Detect which cell encompasses the target text, then output its (X, Y) center coordinate. 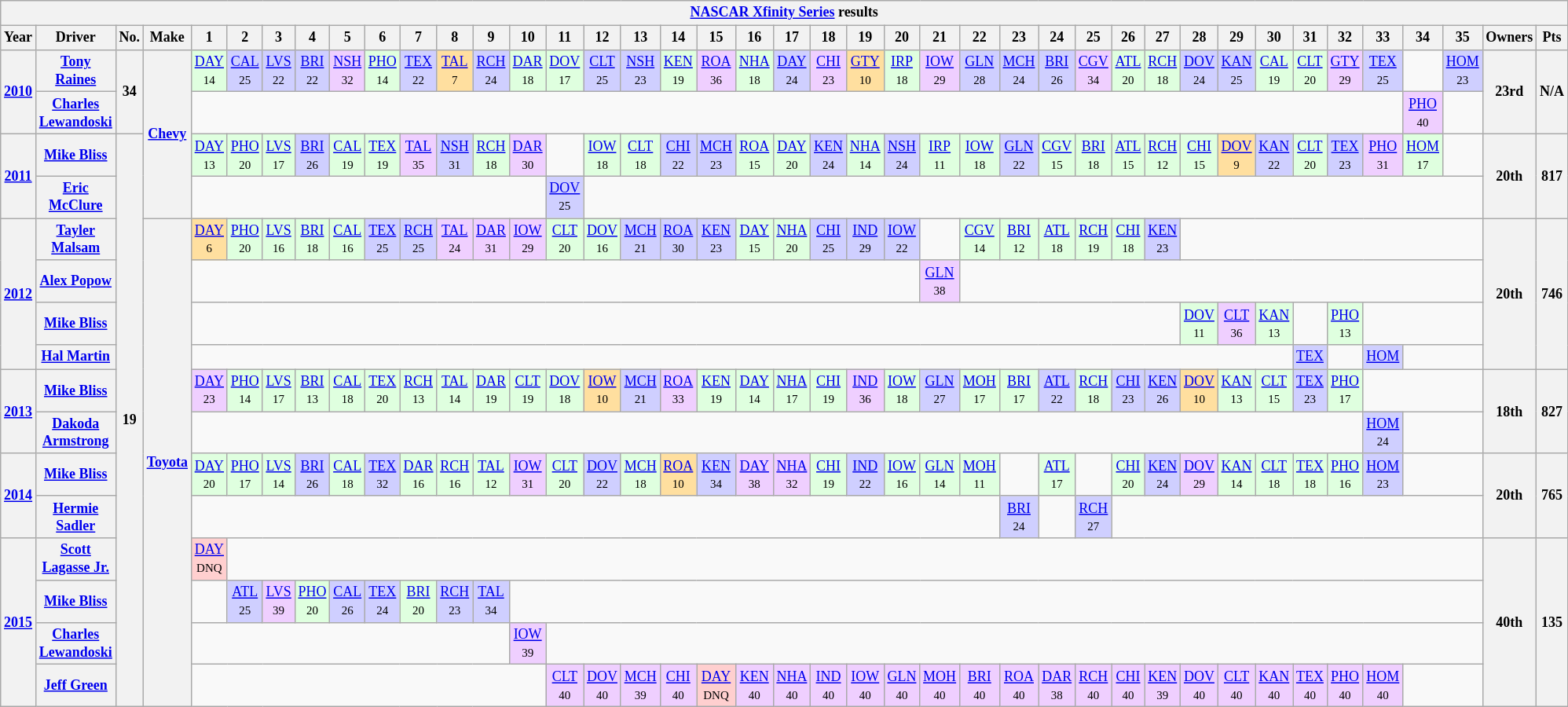
ROA36 (716, 71)
CGV14 (979, 240)
746 (1552, 294)
817 (1552, 176)
8 (455, 38)
35 (1463, 38)
27 (1163, 38)
BRI20 (418, 601)
CHI20 (1128, 474)
40th (1510, 622)
TEX20 (383, 390)
827 (1552, 412)
LVS16 (278, 240)
29 (1236, 38)
Pts (1552, 38)
11 (565, 38)
DAY38 (754, 474)
20 (902, 38)
BRI12 (1019, 240)
RCH25 (418, 240)
GLN28 (979, 71)
30 (1274, 38)
CLT25 (603, 71)
TAL24 (455, 240)
23rd (1510, 91)
Make (167, 38)
TEX22 (418, 71)
24 (1057, 38)
IOW40 (865, 686)
RCH12 (1163, 155)
CAL26 (347, 601)
CLT36 (1236, 324)
RCH23 (455, 601)
DOV17 (565, 71)
DAY23 (209, 390)
BRI13 (313, 390)
6 (383, 38)
HOM24 (1383, 433)
ATL17 (1057, 474)
KEN26 (1163, 390)
DAY24 (792, 71)
HOM17 (1423, 155)
ATL20 (1128, 71)
MCH18 (640, 474)
3 (278, 38)
LVS39 (278, 601)
1 (209, 38)
2011 (19, 176)
KEN34 (716, 474)
21 (940, 38)
IRP11 (940, 155)
4 (313, 38)
PHO13 (1345, 324)
IOW22 (902, 240)
TAL14 (455, 390)
NSH31 (455, 155)
Hal Martin (75, 357)
TEX24 (383, 601)
IOW16 (902, 474)
RCH27 (1094, 517)
NHA17 (792, 390)
GLN40 (902, 686)
MCH23 (716, 155)
GLN14 (940, 474)
KEN40 (754, 686)
DAY6 (209, 240)
RCH40 (1094, 686)
TAL12 (492, 474)
DOV29 (1200, 474)
2013 (19, 412)
BRI40 (979, 686)
CGV34 (1094, 71)
16 (754, 38)
17 (792, 38)
Chevy (167, 134)
MCH39 (640, 686)
GTY10 (865, 71)
TEX40 (1310, 686)
10 (528, 38)
NSH23 (640, 71)
ATL18 (1057, 240)
Toyota (167, 463)
RCH13 (418, 390)
9 (492, 38)
DOV22 (603, 474)
CAL25 (245, 71)
ROA33 (679, 390)
KAN25 (1236, 71)
ATL15 (1128, 155)
Owners (1510, 38)
LVS14 (278, 474)
DAR30 (528, 155)
IOW10 (603, 390)
14 (679, 38)
TAL35 (418, 155)
ATL25 (245, 601)
IND29 (865, 240)
KAN40 (1274, 686)
GTY29 (1345, 71)
Year (19, 38)
RCH19 (1094, 240)
TEX (1310, 357)
RCH16 (455, 474)
KAN14 (1236, 474)
Tony Raines (75, 71)
DOV10 (1200, 390)
135 (1552, 622)
MOH40 (940, 686)
DAR31 (492, 240)
CLT15 (1274, 390)
DOV9 (1236, 155)
ROA30 (679, 240)
23 (1019, 38)
Hermie Sadler (75, 517)
CGV15 (1057, 155)
32 (1345, 38)
NHA18 (754, 71)
GLN27 (940, 390)
N/A (1552, 91)
DAY15 (754, 240)
IND40 (829, 686)
Alex Popow (75, 281)
BRI17 (1019, 390)
TAL34 (492, 601)
BRI22 (313, 71)
RCH24 (492, 71)
KAN22 (1274, 155)
DAY13 (209, 155)
NHA14 (865, 155)
KEN39 (1163, 686)
MOH17 (979, 390)
TAL7 (455, 71)
NASCAR Xfinity Series results (784, 13)
ROA15 (754, 155)
5 (347, 38)
2012 (19, 294)
Driver (75, 38)
GLN38 (940, 281)
DAR16 (418, 474)
IOW31 (528, 474)
TEX19 (383, 155)
IND22 (865, 474)
NSH32 (347, 71)
CAL16 (347, 240)
31 (1310, 38)
HOM (1383, 357)
PHO31 (1383, 155)
2015 (19, 622)
Dakoda Armstrong (75, 433)
25 (1094, 38)
26 (1128, 38)
ROA40 (1019, 686)
No. (129, 38)
Eric McClure (75, 197)
IOW39 (528, 643)
TEX32 (383, 474)
NHA32 (792, 474)
NHA40 (792, 686)
DOV25 (565, 197)
NSH24 (902, 155)
2 (245, 38)
DOV11 (1200, 324)
2014 (19, 495)
33 (1383, 38)
DAR19 (492, 390)
CLT19 (528, 390)
CHI22 (679, 155)
CHI15 (1200, 155)
18th (1510, 412)
DAR18 (528, 71)
Tayler Malsam (75, 240)
HOM40 (1383, 686)
Scott Lagasse Jr. (75, 559)
DOV24 (1200, 71)
DOV18 (565, 390)
BRI24 (1019, 517)
DAR38 (1057, 686)
DOV16 (603, 240)
12 (603, 38)
NHA20 (792, 240)
LVS22 (278, 71)
IND36 (865, 390)
22 (979, 38)
CHI18 (1128, 240)
2010 (19, 91)
PHO16 (1345, 474)
Jeff Green (75, 686)
7 (418, 38)
765 (1552, 495)
ATL22 (1057, 390)
18 (829, 38)
CHI25 (829, 240)
13 (640, 38)
GLN22 (1019, 155)
15 (716, 38)
TEX18 (1310, 474)
ROA10 (679, 474)
MCH24 (1019, 71)
IRP18 (902, 71)
28 (1200, 38)
MOH11 (979, 474)
